Capture the cell that displays the provided text and extract its [x, y] central coordinate. 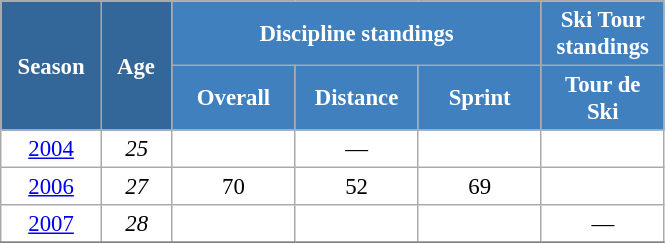
52 [356, 187]
28 [136, 224]
Tour deSki [602, 98]
70 [234, 187]
69 [480, 187]
Discipline standings [356, 34]
Overall [234, 98]
25 [136, 149]
Season [52, 66]
2004 [52, 149]
2007 [52, 224]
2006 [52, 187]
Ski Tour standings [602, 34]
Distance [356, 98]
Sprint [480, 98]
27 [136, 187]
Age [136, 66]
